Search for the cell housing the specified text and yield its (x, y) center coordinate. 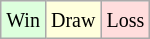
Draw (72, 20)
Loss (126, 20)
Win (24, 20)
